Detect which cell encompasses the target text, then output its (x, y) center coordinate. 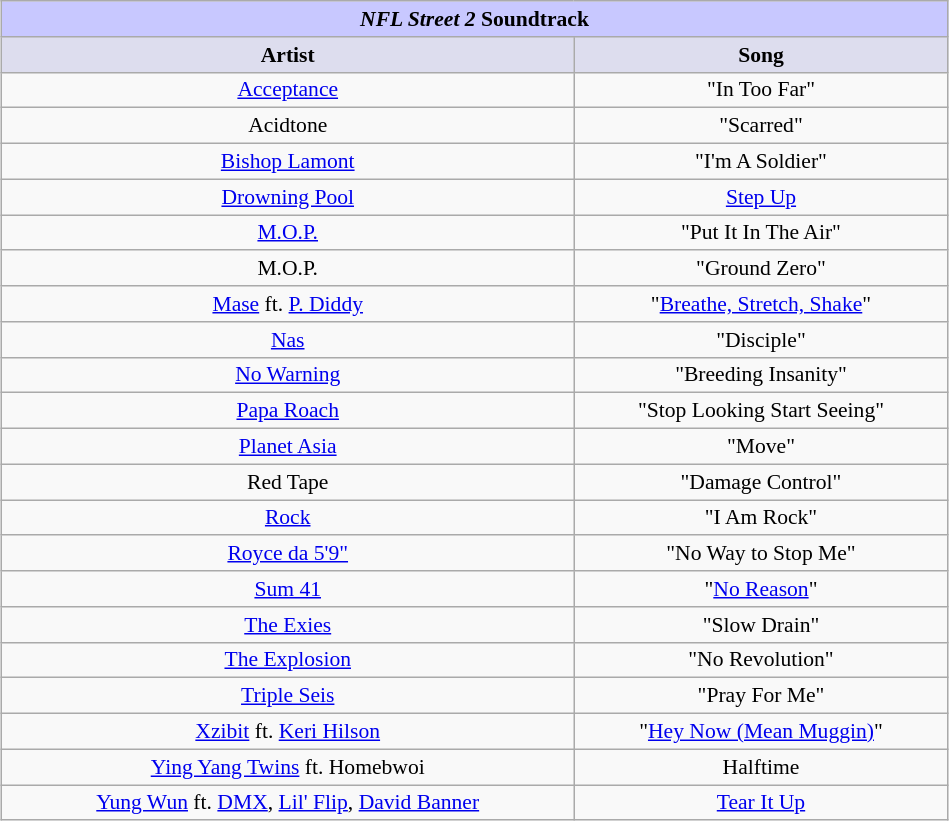
Triple Seis (288, 696)
Song (761, 54)
"I Am Rock" (761, 518)
Step Up (761, 197)
"In Too Far" (761, 90)
"Disciple" (761, 339)
No Warning (288, 375)
Sum 41 (288, 589)
Xzibit ft. Keri Hilson (288, 731)
"Move" (761, 446)
"Breathe, Stretch, Shake" (761, 304)
Yung Wun ft. DMX, Lil' Flip, David Banner (288, 802)
The Exies (288, 624)
The Explosion (288, 660)
Tear It Up (761, 802)
Ying Yang Twins ft. Homebwoi (288, 767)
"Ground Zero" (761, 268)
"Stop Looking Start Seeing" (761, 411)
"I'm A Soldier" (761, 161)
Papa Roach (288, 411)
Acidtone (288, 126)
"Put It In The Air" (761, 232)
Artist (288, 54)
"Scarred" (761, 126)
Mase ft. P. Diddy (288, 304)
Rock (288, 518)
"No Revolution" (761, 660)
Planet Asia (288, 446)
"Damage Control" (761, 482)
Nas (288, 339)
Bishop Lamont (288, 161)
Halftime (761, 767)
"No Reason" (761, 589)
NFL Street 2 Soundtrack (474, 19)
"Pray For Me" (761, 696)
"Hey Now (Mean Muggin)" (761, 731)
"Breeding Insanity" (761, 375)
"Slow Drain" (761, 624)
Acceptance (288, 90)
Royce da 5'9" (288, 553)
Drowning Pool (288, 197)
"No Way to Stop Me" (761, 553)
Red Tape (288, 482)
